Pinpoint the cell where the given text exists, returning its (x, y) midpoint coordinate. 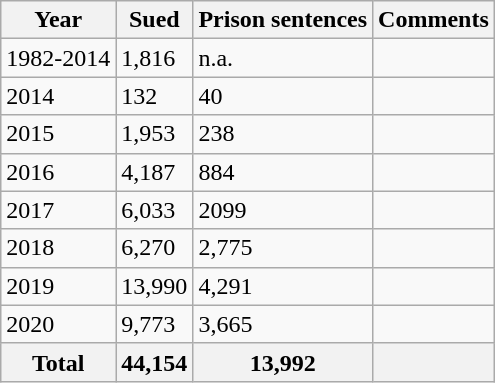
13,990 (154, 286)
2018 (58, 248)
1982-2014 (58, 58)
Year (58, 20)
6,033 (154, 210)
1,953 (154, 134)
9,773 (154, 324)
132 (154, 96)
2,775 (283, 248)
Total (58, 362)
4,187 (154, 172)
2019 (58, 286)
40 (283, 96)
2020 (58, 324)
Prison sentences (283, 20)
2099 (283, 210)
6,270 (154, 248)
1,816 (154, 58)
2014 (58, 96)
13,992 (283, 362)
Comments (434, 20)
2017 (58, 210)
2016 (58, 172)
238 (283, 134)
2015 (58, 134)
884 (283, 172)
4,291 (283, 286)
Sued (154, 20)
44,154 (154, 362)
n.a. (283, 58)
3,665 (283, 324)
